Find where the given text appears and provide that cell's center as (X, Y) coordinate. 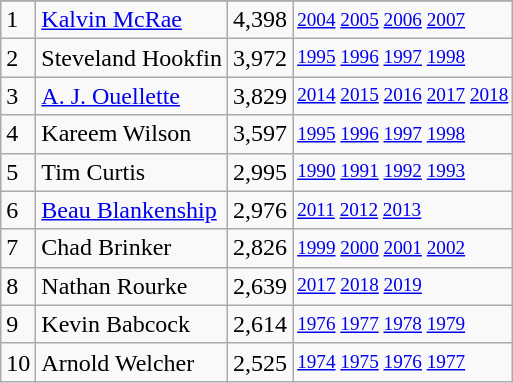
Arnold Welcher (132, 362)
2,976 (260, 210)
4,398 (260, 20)
1976 1977 1978 1979 (403, 324)
4 (18, 134)
Tim Curtis (132, 172)
1999 2000 2001 2002 (403, 248)
2004 2005 2006 2007 (403, 20)
Steveland Hookfin (132, 58)
Kalvin McRae (132, 20)
1974 1975 1976 1977 (403, 362)
1 (18, 20)
6 (18, 210)
8 (18, 286)
2,614 (260, 324)
A. J. Ouellette (132, 96)
2 (18, 58)
2014 2015 2016 2017 2018 (403, 96)
2,525 (260, 362)
Chad Brinker (132, 248)
9 (18, 324)
Kareem Wilson (132, 134)
2,639 (260, 286)
2,995 (260, 172)
3,972 (260, 58)
3,829 (260, 96)
7 (18, 248)
Nathan Rourke (132, 286)
2017 2018 2019 (403, 286)
2011 2012 2013 (403, 210)
5 (18, 172)
2,826 (260, 248)
1990 1991 1992 1993 (403, 172)
10 (18, 362)
Kevin Babcock (132, 324)
3,597 (260, 134)
3 (18, 96)
Beau Blankenship (132, 210)
